Extract the (x, y) coordinate from the center of the cell holding the provided text.  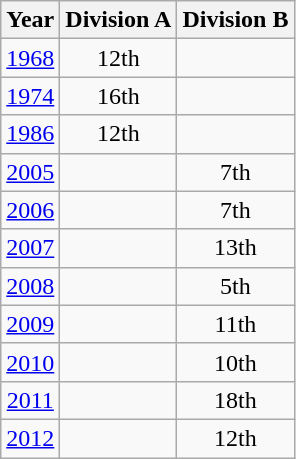
2011 (30, 400)
Division A (118, 20)
18th (236, 400)
16th (118, 96)
2008 (30, 286)
2009 (30, 324)
2012 (30, 438)
5th (236, 286)
Division B (236, 20)
2005 (30, 172)
1974 (30, 96)
2010 (30, 362)
10th (236, 362)
2006 (30, 210)
13th (236, 248)
11th (236, 324)
2007 (30, 248)
Year (30, 20)
1968 (30, 58)
1986 (30, 134)
